Scan for the cell matching the given text and deliver its [x, y] coordinate at center. 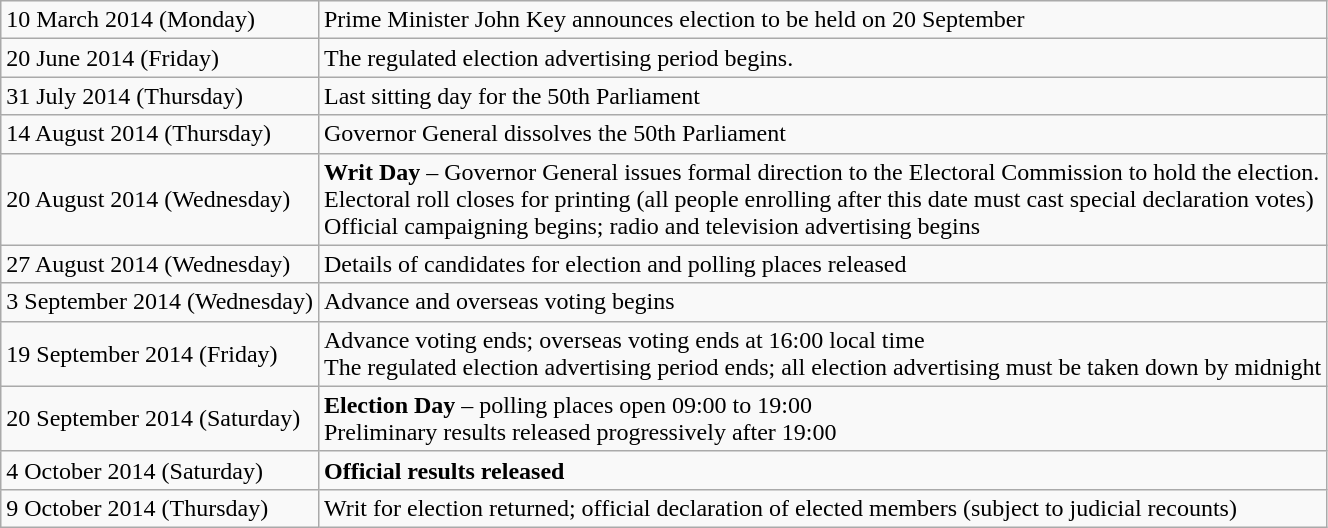
Last sitting day for the 50th Parliament [822, 96]
The regulated election advertising period begins. [822, 58]
Prime Minister John Key announces election to be held on 20 September [822, 20]
20 June 2014 (Friday) [160, 58]
Advance and overseas voting begins [822, 302]
9 October 2014 (Thursday) [160, 508]
Details of candidates for election and polling places released [822, 264]
31 July 2014 (Thursday) [160, 96]
Writ for election returned; official declaration of elected members (subject to judicial recounts) [822, 508]
3 September 2014 (Wednesday) [160, 302]
19 September 2014 (Friday) [160, 354]
Election Day – polling places open 09:00 to 19:00 Preliminary results released progressively after 19:00 [822, 418]
20 August 2014 (Wednesday) [160, 199]
20 September 2014 (Saturday) [160, 418]
10 March 2014 (Monday) [160, 20]
Governor General dissolves the 50th Parliament [822, 134]
14 August 2014 (Thursday) [160, 134]
27 August 2014 (Wednesday) [160, 264]
4 October 2014 (Saturday) [160, 470]
Official results released [822, 470]
